Detect which cell encompasses the target text, then output its [X, Y] center coordinate. 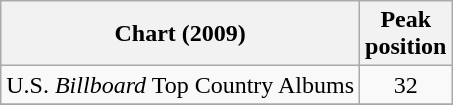
U.S. Billboard Top Country Albums [180, 85]
Chart (2009) [180, 34]
32 [406, 85]
Peakposition [406, 34]
